Provide the [x, y] coordinate of the cell's center where the given text is located.  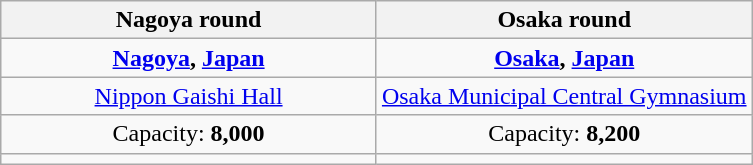
Capacity: 8,000 [189, 134]
Nippon Gaishi Hall [189, 96]
Osaka Municipal Central Gymnasium [564, 96]
Osaka, Japan [564, 58]
Osaka round [564, 20]
Capacity: 8,200 [564, 134]
Nagoya, Japan [189, 58]
Nagoya round [189, 20]
